Return the [X, Y] coordinate for the center point of the cell that contains the specified text.  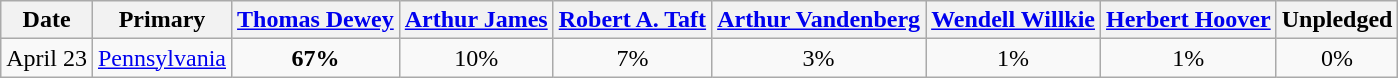
Herbert Hoover [1189, 20]
April 23 [47, 58]
Pennsylvania [162, 58]
Thomas Dewey [316, 20]
3% [819, 58]
7% [632, 58]
0% [1337, 58]
Primary [162, 20]
Unpledged [1337, 20]
Date [47, 20]
Wendell Willkie [1014, 20]
Robert A. Taft [632, 20]
Arthur James [476, 20]
67% [316, 58]
10% [476, 58]
Arthur Vandenberg [819, 20]
